Return the (X, Y) coordinate for the center point of the cell that contains the specified text.  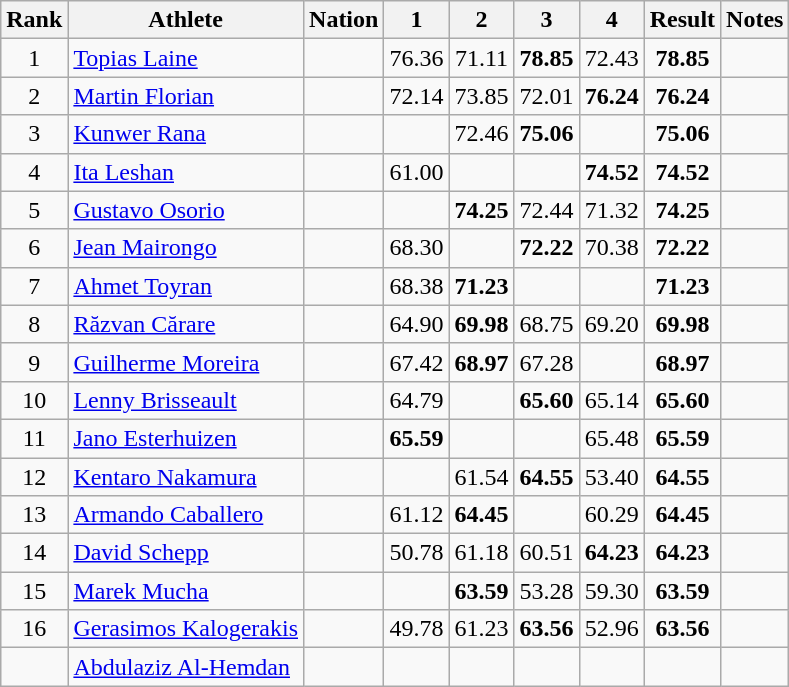
Martin Florian (186, 96)
6 (34, 248)
53.40 (612, 477)
61.54 (482, 477)
David Schepp (186, 553)
72.43 (612, 58)
68.38 (416, 286)
64.79 (416, 400)
Rank (34, 20)
52.96 (612, 629)
61.23 (482, 629)
Gerasimos Kalogerakis (186, 629)
Răzvan Cărare (186, 324)
61.00 (416, 172)
Marek Mucha (186, 591)
7 (34, 286)
73.85 (482, 96)
Jano Esterhuizen (186, 438)
71.32 (612, 210)
Guilherme Moreira (186, 362)
59.30 (612, 591)
68.75 (546, 324)
72.01 (546, 96)
Ahmet Toyran (186, 286)
Kunwer Rana (186, 134)
9 (34, 362)
71.11 (482, 58)
60.29 (612, 515)
65.48 (612, 438)
Abdulaziz Al-Hemdan (186, 667)
10 (34, 400)
53.28 (546, 591)
Gustavo Osorio (186, 210)
13 (34, 515)
Kentaro Nakamura (186, 477)
16 (34, 629)
72.46 (482, 134)
Jean Mairongo (186, 248)
61.18 (482, 553)
11 (34, 438)
61.12 (416, 515)
76.36 (416, 58)
67.28 (546, 362)
60.51 (546, 553)
70.38 (612, 248)
5 (34, 210)
Lenny Brisseault (186, 400)
14 (34, 553)
Notes (755, 20)
69.20 (612, 324)
65.14 (612, 400)
Ita Leshan (186, 172)
8 (34, 324)
64.90 (416, 324)
15 (34, 591)
Nation (344, 20)
67.42 (416, 362)
12 (34, 477)
72.44 (546, 210)
68.30 (416, 248)
49.78 (416, 629)
Result (682, 20)
Athlete (186, 20)
50.78 (416, 553)
Armando Caballero (186, 515)
72.14 (416, 96)
Topias Laine (186, 58)
